For the text-containing cell, return its midpoint in (x, y) coordinate format. 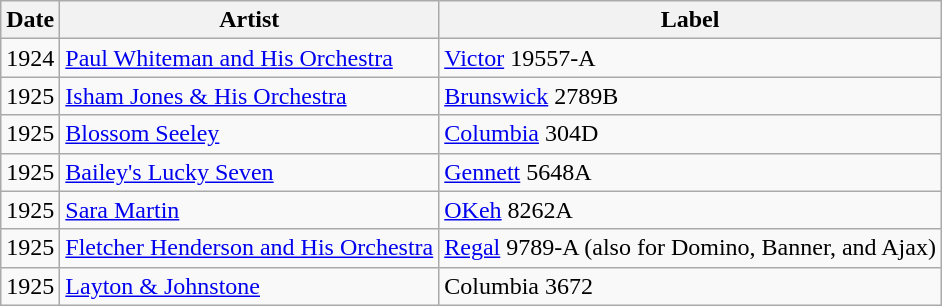
Sara Martin (250, 210)
Artist (250, 20)
Isham Jones & His Orchestra (250, 96)
Layton & Johnstone (250, 286)
Regal 9789-A (also for Domino, Banner, and Ajax) (690, 248)
Gennett 5648A (690, 172)
1924 (30, 58)
Label (690, 20)
Victor 19557-A (690, 58)
Columbia 304D (690, 134)
Paul Whiteman and His Orchestra (250, 58)
Columbia 3672 (690, 286)
Blossom Seeley (250, 134)
OKeh 8262A (690, 210)
Bailey's Lucky Seven (250, 172)
Date (30, 20)
Brunswick 2789B (690, 96)
Fletcher Henderson and His Orchestra (250, 248)
